Return (x, y) of the center of cell containing provided text 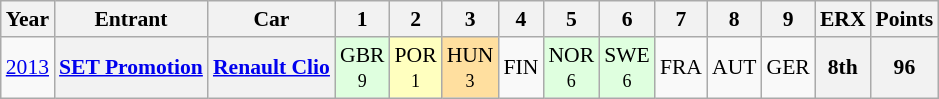
8 (734, 19)
GBR9 (362, 68)
Car (272, 19)
FIN (522, 68)
7 (681, 19)
1 (362, 19)
96 (905, 68)
3 (470, 19)
SWE6 (627, 68)
Year (28, 19)
2013 (28, 68)
AUT (734, 68)
8th (843, 68)
Renault Clio (272, 68)
GER (788, 68)
POR1 (416, 68)
4 (522, 19)
FRA (681, 68)
5 (571, 19)
9 (788, 19)
2 (416, 19)
Entrant (131, 19)
HUN3 (470, 68)
SET Promotion (131, 68)
ERX (843, 19)
NOR6 (571, 68)
Points (905, 19)
6 (627, 19)
